Capture the cell that displays the provided text and extract its (X, Y) central coordinate. 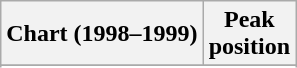
Chart (1998–1999) (102, 34)
Peakposition (249, 34)
